Capture the cell that displays the provided text and extract its (x, y) central coordinate. 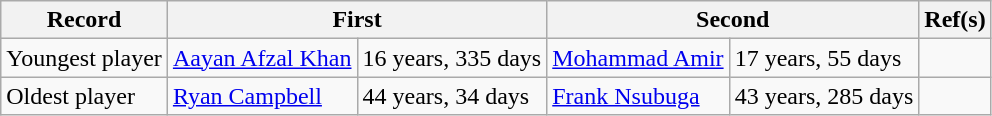
Record (84, 20)
16 years, 335 days (452, 58)
Second (733, 20)
44 years, 34 days (452, 96)
Youngest player (84, 58)
Oldest player (84, 96)
Mohammad Amir (638, 58)
17 years, 55 days (824, 58)
Ryan Campbell (262, 96)
Aayan Afzal Khan (262, 58)
Ref(s) (955, 20)
First (356, 20)
43 years, 285 days (824, 96)
Frank Nsubuga (638, 96)
